Scan for the cell matching the given text and deliver its [x, y] coordinate at center. 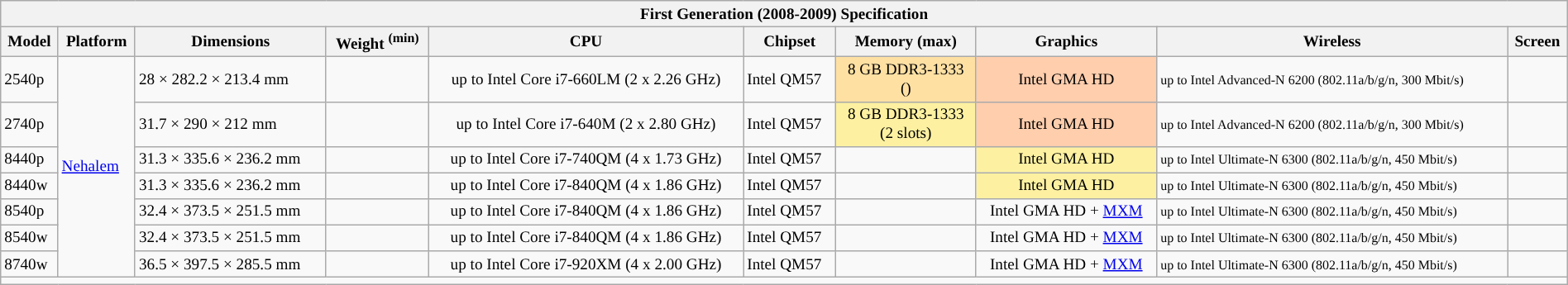
Weight (min) [377, 41]
36.5 × 397.5 × 285.5 mm [230, 264]
Model [30, 41]
Chipset [790, 41]
Platform [96, 41]
8440w [30, 186]
8740w [30, 264]
8 GB DDR3-1333(2 slots) [906, 124]
Screen [1538, 41]
8540w [30, 238]
CPU [586, 41]
28 × 282.2 × 213.4 mm [230, 79]
First Generation (2008-2009) Specification [784, 14]
Nehalem [96, 167]
up to Intel Core i7-640M (2 x 2.80 GHz) [586, 124]
8 GB DDR3-1333() [906, 79]
Dimensions [230, 41]
2740p [30, 124]
2540p [30, 79]
up to Intel Core i7-660LM (2 x 2.26 GHz) [586, 79]
8440p [30, 159]
Wireless [1332, 41]
up to Intel Core i7-920XM (4 x 2.00 GHz) [586, 264]
Graphics [1067, 41]
8540p [30, 211]
31.7 × 290 × 212 mm [230, 124]
Memory (max) [906, 41]
up to Intel Core i7-740QM (4 x 1.73 GHz) [586, 159]
